Determine the (X, Y) coordinate at the center of the cell enclosing the given text.  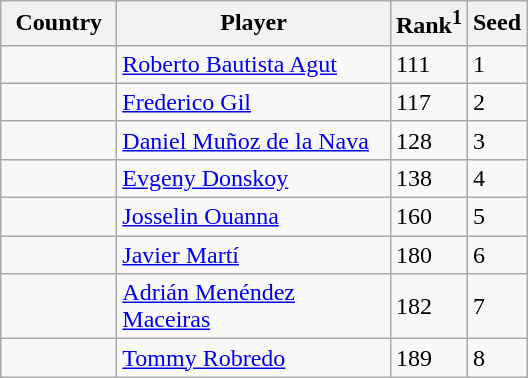
2 (496, 102)
180 (428, 255)
182 (428, 306)
6 (496, 255)
Rank1 (428, 24)
7 (496, 306)
Roberto Bautista Agut (254, 64)
Daniel Muñoz de la Nava (254, 140)
5 (496, 217)
Josselin Ouanna (254, 217)
1 (496, 64)
Tommy Robredo (254, 358)
Evgeny Donskoy (254, 178)
189 (428, 358)
3 (496, 140)
117 (428, 102)
111 (428, 64)
Frederico Gil (254, 102)
Player (254, 24)
Adrián Menéndez Maceiras (254, 306)
8 (496, 358)
128 (428, 140)
160 (428, 217)
Country (59, 24)
4 (496, 178)
Seed (496, 24)
Javier Martí (254, 255)
138 (428, 178)
